Return the (X, Y) coordinate for the center point of the cell that contains the specified text.  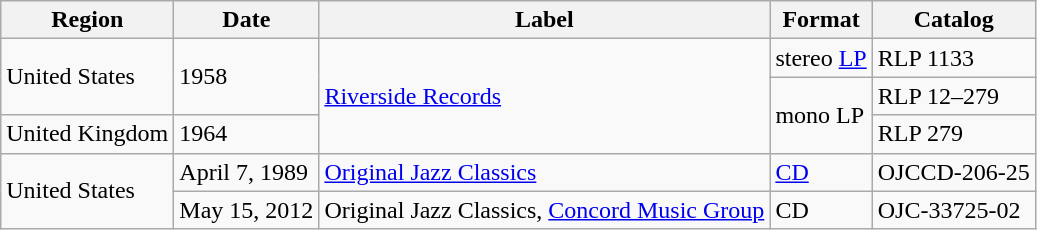
Original Jazz Classics (544, 172)
1958 (246, 77)
Date (246, 20)
1964 (246, 134)
OJC-33725-02 (954, 210)
RLP 12–279 (954, 96)
Region (88, 20)
Label (544, 20)
May 15, 2012 (246, 210)
RLP 279 (954, 134)
United Kingdom (88, 134)
RLP 1133 (954, 58)
Original Jazz Classics, Concord Music Group (544, 210)
April 7, 1989 (246, 172)
Catalog (954, 20)
stereo LP (821, 58)
Format (821, 20)
mono LP (821, 115)
Riverside Records (544, 96)
OJCCD-206-25 (954, 172)
